Identify which cell holds the provided text, then report its [X, Y] central coordinate. 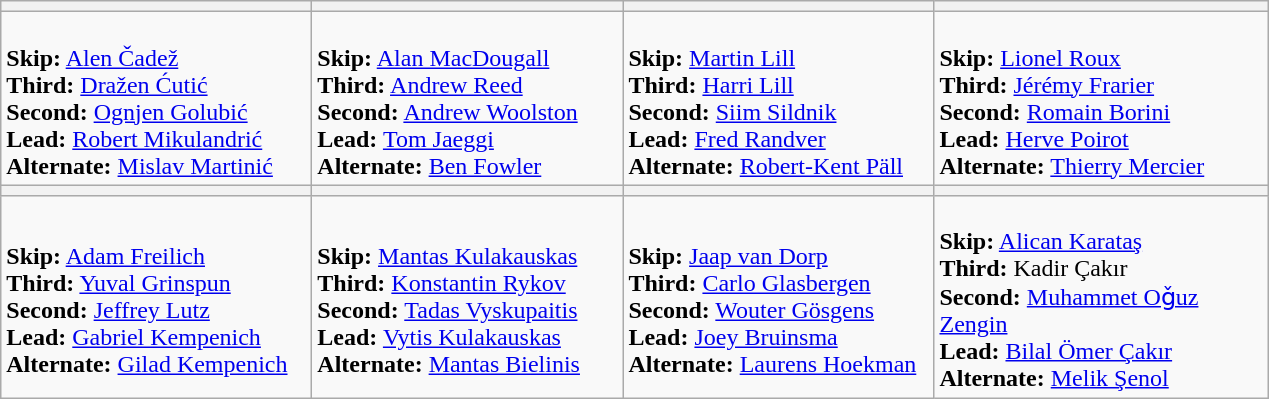
Skip: Alen Čadež Third: Dražen Ćutić Second: Ognjen Golubić Lead: Robert Mikulandrić Alternate: Mislav Martinić [156, 98]
Skip: Alican Karataş Third: Kadir Çakır Second: Muhammet Oǧuz Zengin Lead: Bilal Ömer Çakır Alternate: Melik Şenol [1101, 297]
Skip: Jaap van Dorp Third: Carlo Glasbergen Second: Wouter Gösgens Lead: Joey Bruinsma Alternate: Laurens Hoekman [778, 297]
Skip: Mantas Kulakauskas Third: Konstantin Rykov Second: Tadas Vyskupaitis Lead: Vytis Kulakauskas Alternate: Mantas Bielinis [468, 297]
Skip: Adam Freilich Third: Yuval Grinspun Second: Jeffrey Lutz Lead: Gabriel Kempenich Alternate: Gilad Kempenich [156, 297]
Skip: Alan MacDougall Third: Andrew Reed Second: Andrew Woolston Lead: Tom Jaeggi Alternate: Ben Fowler [468, 98]
Skip: Martin Lill Third: Harri Lill Second: Siim Sildnik Lead: Fred Randver Alternate: Robert-Kent Päll [778, 98]
Skip: Lionel Roux Third: Jérémy Frarier Second: Romain Borini Lead: Herve Poirot Alternate: Thierry Mercier [1101, 98]
